From the cell containing the given text, extract its center point as (x, y) coordinate. 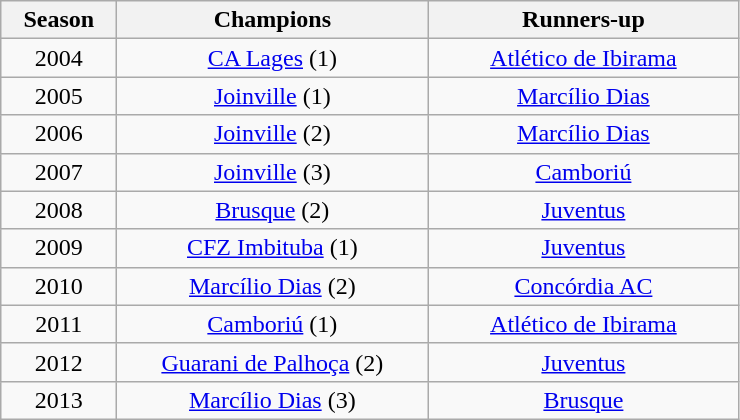
2012 (59, 362)
2008 (59, 210)
Brusque (584, 400)
Runners-up (584, 20)
Camboriú (584, 172)
Marcílio Dias (2) (272, 286)
2009 (59, 248)
Joinville (2) (272, 134)
2013 (59, 400)
2007 (59, 172)
2010 (59, 286)
2005 (59, 96)
Joinville (3) (272, 172)
CFZ Imbituba (1) (272, 248)
Champions (272, 20)
Joinville (1) (272, 96)
2006 (59, 134)
Concórdia AC (584, 286)
Season (59, 20)
Camboriú (1) (272, 324)
2004 (59, 58)
2011 (59, 324)
Brusque (2) (272, 210)
CA Lages (1) (272, 58)
Guarani de Palhoça (2) (272, 362)
Marcílio Dias (3) (272, 400)
